Search for the cell housing the specified text and yield its [x, y] center coordinate. 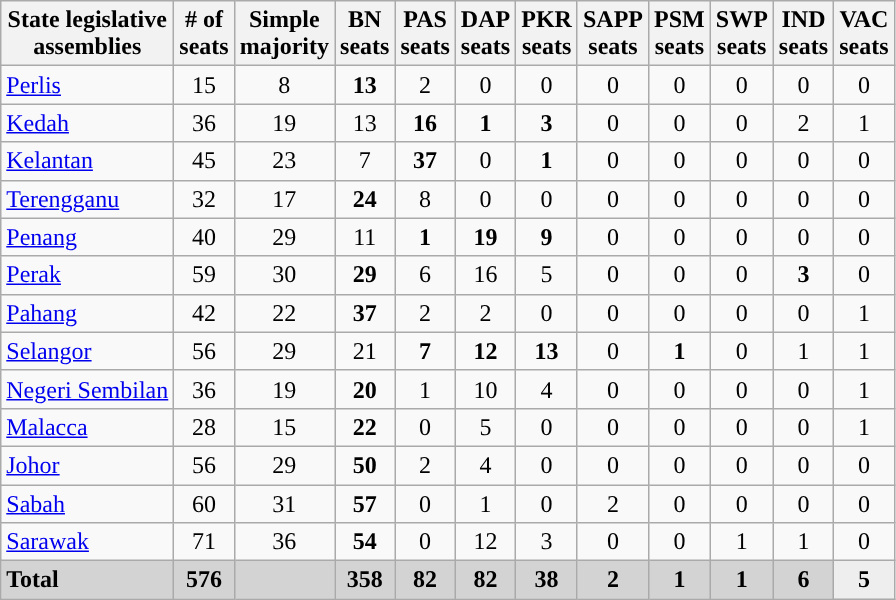
Total [88, 580]
BNseats [365, 34]
SWPseats [742, 34]
30 [284, 275]
Penang [88, 237]
57 [365, 503]
PASseats [425, 34]
Terengganu [88, 199]
40 [204, 237]
17 [284, 199]
21 [365, 351]
Kedah [88, 123]
20 [365, 389]
42 [204, 313]
71 [204, 542]
576 [204, 580]
45 [204, 161]
Sabah [88, 503]
31 [284, 503]
Kelantan [88, 161]
INDseats [803, 34]
Negeri Sembilan [88, 389]
358 [365, 580]
PKRseats [547, 34]
VACseats [864, 34]
PSMseats [680, 34]
Perak [88, 275]
50 [365, 465]
9 [547, 237]
24 [365, 199]
59 [204, 275]
Pahang [88, 313]
23 [284, 161]
10 [485, 389]
DAPseats [485, 34]
Perlis [88, 85]
Johor [88, 465]
32 [204, 199]
SAPPseats [612, 34]
Selangor [88, 351]
State legislativeassemblies [88, 34]
28 [204, 427]
Sarawak [88, 542]
11 [365, 237]
38 [547, 580]
# ofseats [204, 34]
Malacca [88, 427]
Simplemajority [284, 34]
54 [365, 542]
60 [204, 503]
